Scan for the cell matching the given text and deliver its (x, y) coordinate at center. 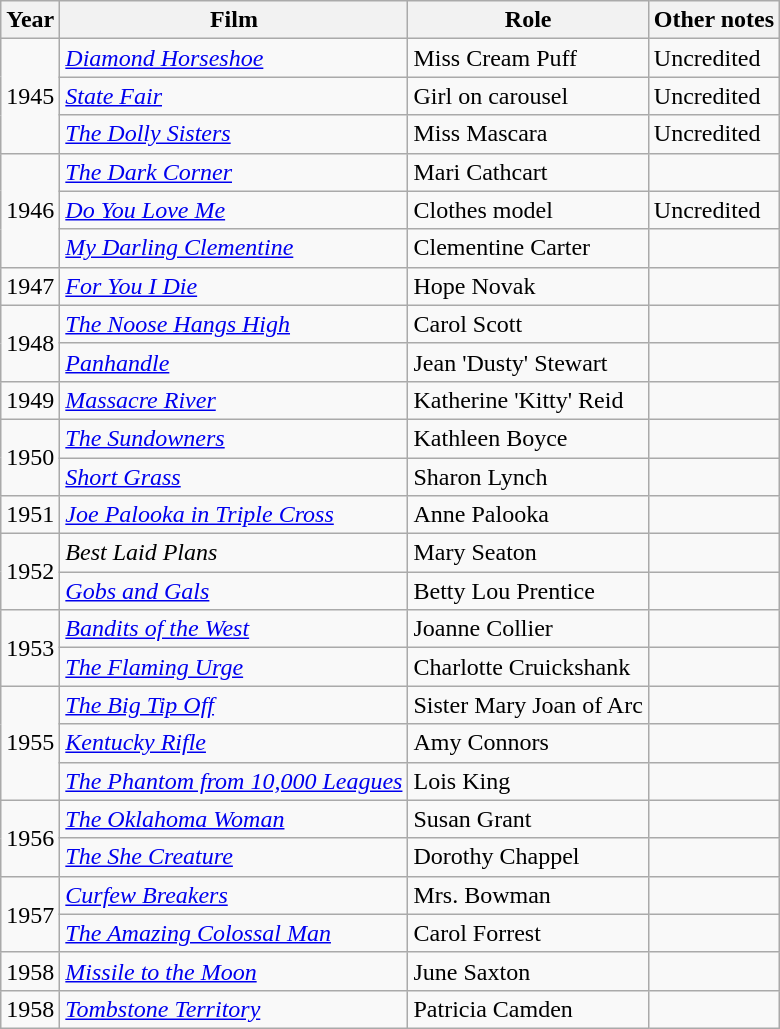
For You I Die (234, 286)
1945 (30, 96)
The Phantom from 10,000 Leagues (234, 781)
Clothes model (528, 210)
Lois King (528, 781)
June Saxton (528, 971)
Joe Palooka in Triple Cross (234, 515)
The Amazing Colossal Man (234, 933)
Missile to the Moon (234, 971)
Role (528, 20)
Miss Cream Puff (528, 58)
The Dark Corner (234, 172)
Do You Love Me (234, 210)
1955 (30, 743)
1956 (30, 838)
Carol Forrest (528, 933)
The Flaming Urge (234, 667)
Year (30, 20)
Gobs and Gals (234, 591)
Curfew Breakers (234, 895)
Carol Scott (528, 324)
Sister Mary Joan of Arc (528, 705)
Kentucky Rifle (234, 743)
1948 (30, 343)
1946 (30, 210)
Bandits of the West (234, 629)
Mary Seaton (528, 553)
Diamond Horseshoe (234, 58)
Mari Cathcart (528, 172)
1957 (30, 914)
1950 (30, 457)
The Big Tip Off (234, 705)
Jean 'Dusty' Stewart (528, 362)
Best Laid Plans (234, 553)
Betty Lou Prentice (528, 591)
Film (234, 20)
State Fair (234, 96)
The Oklahoma Woman (234, 819)
Miss Mascara (528, 134)
Amy Connors (528, 743)
Clementine Carter (528, 248)
Sharon Lynch (528, 477)
Charlotte Cruickshank (528, 667)
Kathleen Boyce (528, 438)
1953 (30, 648)
1952 (30, 572)
Girl on carousel (528, 96)
My Darling Clementine (234, 248)
Joanne Collier (528, 629)
Katherine 'Kitty' Reid (528, 400)
Tombstone Territory (234, 1009)
1949 (30, 400)
Anne Palooka (528, 515)
Hope Novak (528, 286)
Other notes (714, 20)
The Noose Hangs High (234, 324)
1947 (30, 286)
1951 (30, 515)
Patricia Camden (528, 1009)
The Dolly Sisters (234, 134)
Dorothy Chappel (528, 857)
Susan Grant (528, 819)
The She Creature (234, 857)
Mrs. Bowman (528, 895)
Panhandle (234, 362)
Massacre River (234, 400)
The Sundowners (234, 438)
Short Grass (234, 477)
